Capture the cell that displays the provided text and extract its (x, y) central coordinate. 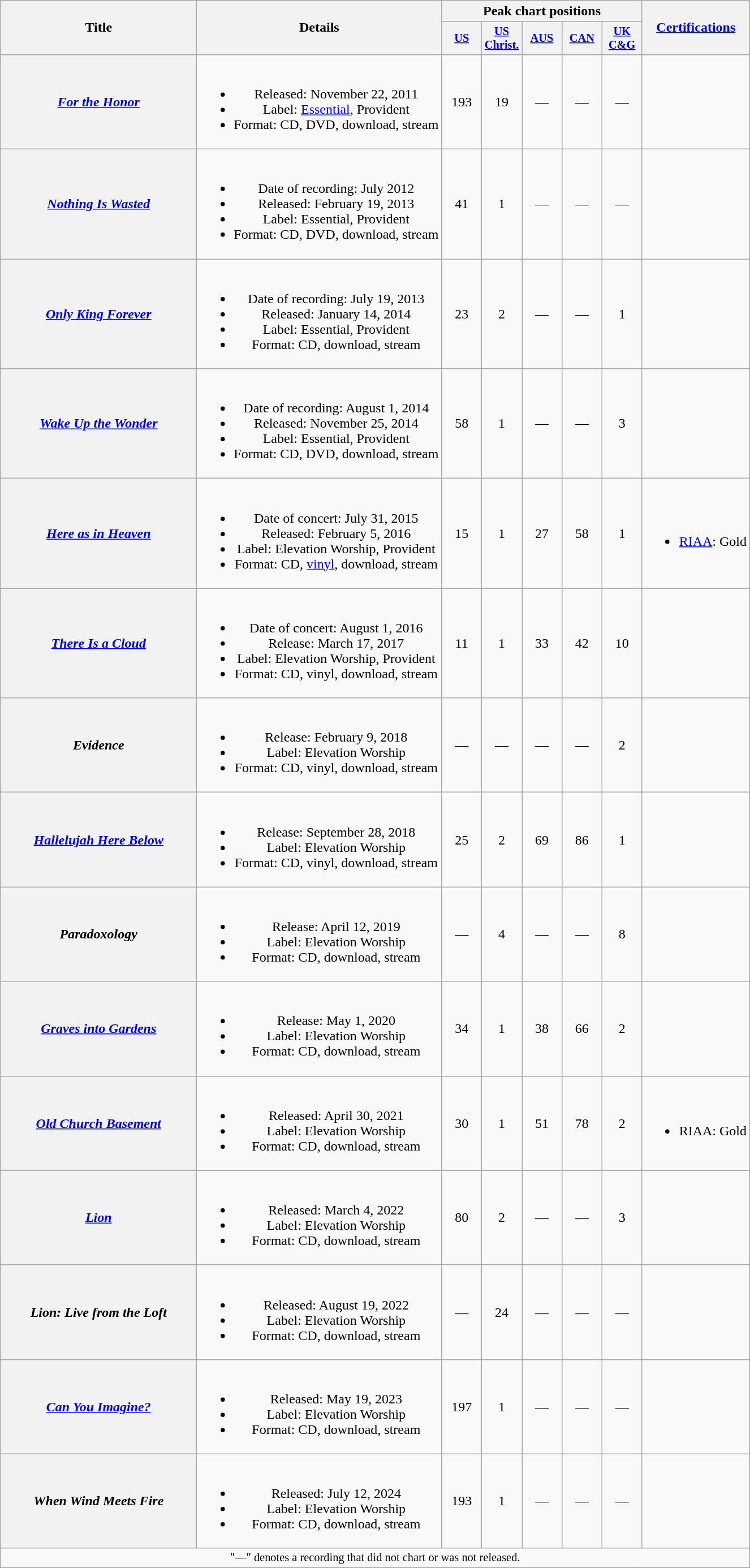
Details (319, 28)
Evidence (98, 746)
Release: April 12, 2019Label: Elevation WorshipFormat: CD, download, stream (319, 934)
Released: November 22, 2011Label: Essential, ProvidentFormat: CD, DVD, download, stream (319, 102)
Only King Forever (98, 314)
Wake Up the Wonder (98, 424)
86 (581, 839)
US (462, 38)
11 (462, 643)
Released: March 4, 2022Label: Elevation WorshipFormat: CD, download, stream (319, 1217)
Certifications (696, 28)
197 (462, 1406)
27 (542, 533)
Release: May 1, 2020Label: Elevation WorshipFormat: CD, download, stream (319, 1028)
Released: August 19, 2022Label: Elevation WorshipFormat: CD, download, stream (319, 1312)
41 (462, 204)
51 (542, 1123)
Release: September 28, 2018Label: Elevation WorshipFormat: CD, vinyl, download, stream (319, 839)
25 (462, 839)
Date of recording: July 2012Released: February 19, 2013Label: Essential, ProvidentFormat: CD, DVD, download, stream (319, 204)
When Wind Meets Fire (98, 1501)
Lion: Live from the Loft (98, 1312)
Old Church Basement (98, 1123)
78 (581, 1123)
66 (581, 1028)
Date of recording: July 19, 2013Released: January 14, 2014Label: Essential, ProvidentFormat: CD, download, stream (319, 314)
For the Honor (98, 102)
Lion (98, 1217)
24 (502, 1312)
Released: July 12, 2024Label: Elevation WorshipFormat: CD, download, stream (319, 1501)
4 (502, 934)
Date of concert: August 1, 2016Release: March 17, 2017Label: Elevation Worship, ProvidentFormat: CD, vinyl, download, stream (319, 643)
Release: February 9, 2018Label: Elevation WorshipFormat: CD, vinyl, download, stream (319, 746)
USChrist. (502, 38)
Here as in Heaven (98, 533)
Released: May 19, 2023Label: Elevation WorshipFormat: CD, download, stream (319, 1406)
There Is a Cloud (98, 643)
80 (462, 1217)
Released: April 30, 2021Label: Elevation WorshipFormat: CD, download, stream (319, 1123)
CAN (581, 38)
38 (542, 1028)
19 (502, 102)
10 (622, 643)
34 (462, 1028)
UKC&G (622, 38)
AUS (542, 38)
23 (462, 314)
Graves into Gardens (98, 1028)
42 (581, 643)
Hallelujah Here Below (98, 839)
30 (462, 1123)
Date of concert: July 31, 2015Released: February 5, 2016Label: Elevation Worship, ProvidentFormat: CD, vinyl, download, stream (319, 533)
Paradoxology (98, 934)
"—" denotes a recording that did not chart or was not released. (376, 1558)
Title (98, 28)
15 (462, 533)
69 (542, 839)
33 (542, 643)
Nothing Is Wasted (98, 204)
Peak chart positions (542, 11)
8 (622, 934)
Date of recording: August 1, 2014Released: November 25, 2014Label: Essential, ProvidentFormat: CD, DVD, download, stream (319, 424)
Can You Imagine? (98, 1406)
